Provide the [x, y] coordinate of the cell's center where the given text is located.  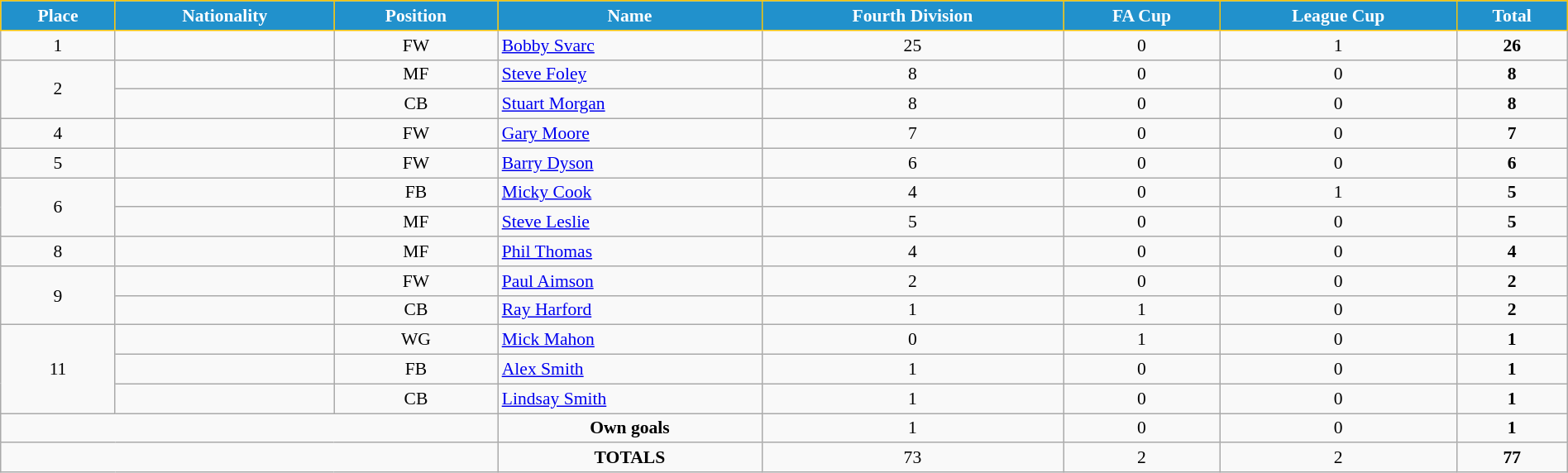
Nationality [225, 16]
11 [58, 369]
WG [416, 340]
Stuart Morgan [630, 104]
Own goals [630, 428]
Alex Smith [630, 370]
Name [630, 16]
Micky Cook [630, 193]
TOTALS [630, 458]
Paul Aimson [630, 281]
Steve Leslie [630, 222]
77 [1512, 458]
73 [912, 458]
Barry Dyson [630, 163]
Gary Moore [630, 134]
FA Cup [1142, 16]
Total [1512, 16]
Fourth Division [912, 16]
League Cup [1338, 16]
Bobby Svarc [630, 45]
Place [58, 16]
26 [1512, 45]
9 [58, 296]
Lindsay Smith [630, 399]
Steve Foley [630, 74]
Phil Thomas [630, 251]
Ray Harford [630, 310]
Mick Mahon [630, 340]
Position [416, 16]
25 [912, 45]
